Capture the cell that displays the provided text and extract its (X, Y) central coordinate. 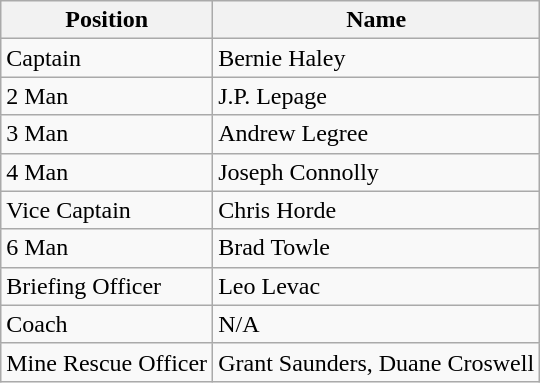
Leo Levac (376, 286)
J.P. Lepage (376, 96)
Grant Saunders, Duane Croswell (376, 362)
Vice Captain (107, 210)
Bernie Haley (376, 58)
2 Man (107, 96)
Chris Horde (376, 210)
3 Man (107, 134)
Andrew Legree (376, 134)
Position (107, 20)
N/A (376, 324)
Captain (107, 58)
4 Man (107, 172)
Joseph Connolly (376, 172)
Coach (107, 324)
Briefing Officer (107, 286)
Brad Towle (376, 248)
6 Man (107, 248)
Name (376, 20)
Mine Rescue Officer (107, 362)
